Determine the [X, Y] coordinate at the center of the cell enclosing the given text.  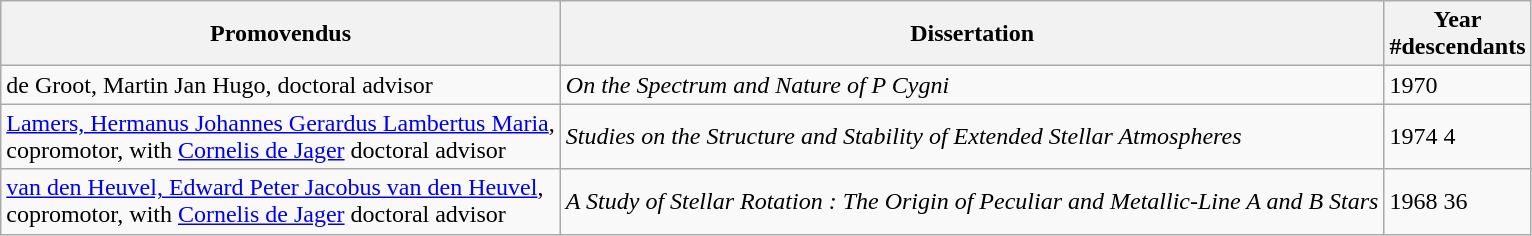
A Study of Stellar Rotation : The Origin of Peculiar and Metallic-Line A and B Stars [972, 202]
1974 4 [1458, 136]
Year#descendants [1458, 34]
On the Spectrum and Nature of P Cygni [972, 85]
de Groot, Martin Jan Hugo, doctoral advisor [281, 85]
Lamers, Hermanus Johannes Gerardus Lambertus Maria,copromotor, with Cornelis de Jager doctoral advisor [281, 136]
Promovendus [281, 34]
Dissertation [972, 34]
Studies on the Structure and Stability of Extended Stellar Atmospheres [972, 136]
1970 [1458, 85]
1968 36 [1458, 202]
van den Heuvel, Edward Peter Jacobus van den Heuvel,copromotor, with Cornelis de Jager doctoral advisor [281, 202]
